Identify which cell holds the provided text, then report its [X, Y] central coordinate. 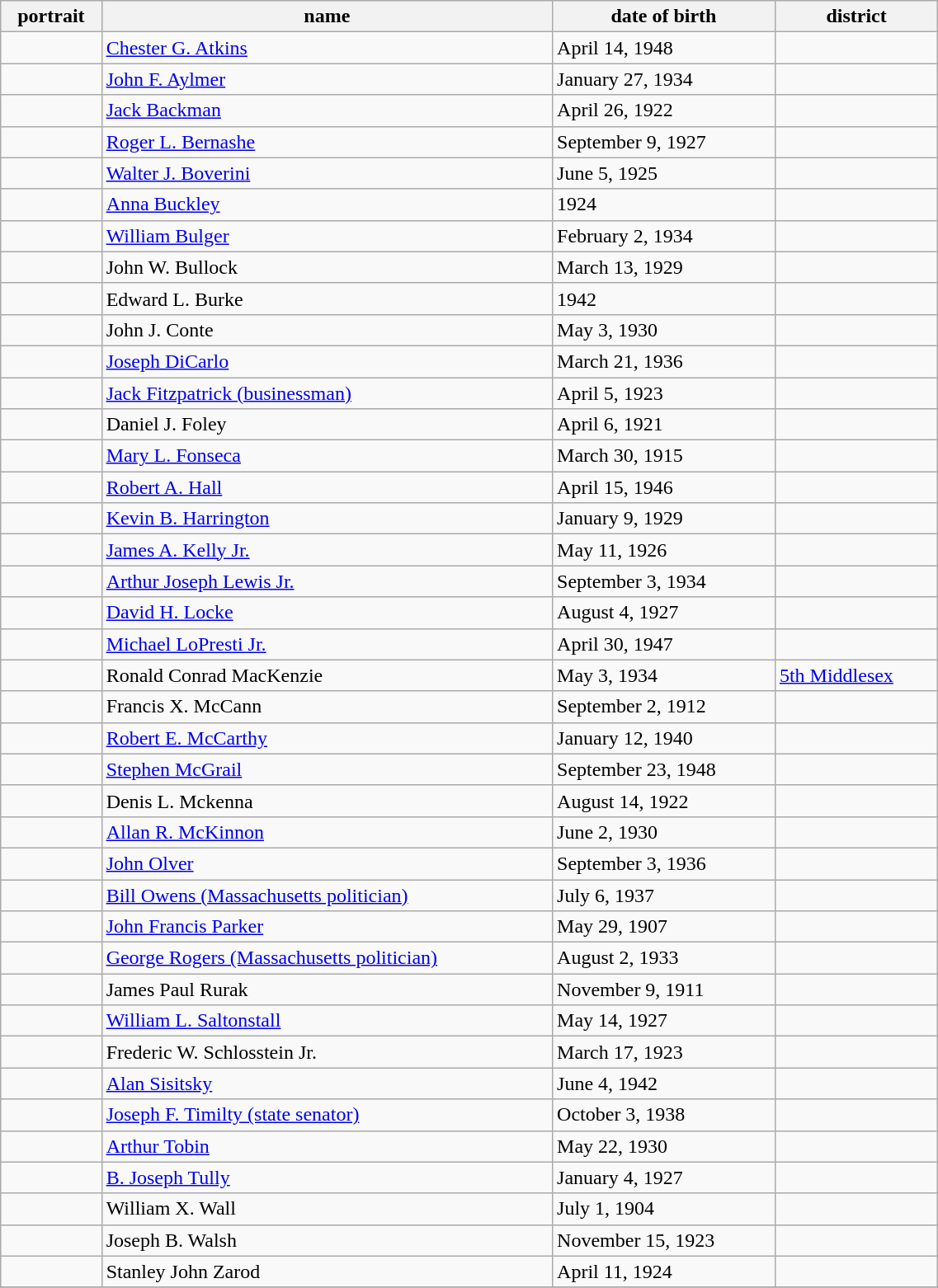
April 30, 1947 [664, 644]
September 9, 1927 [664, 142]
date of birth [664, 16]
September 3, 1934 [664, 581]
May 29, 1907 [664, 927]
January 9, 1929 [664, 519]
William Bulger [327, 236]
April 6, 1921 [664, 425]
April 5, 1923 [664, 393]
Frederic W. Schlosstein Jr. [327, 1052]
Joseph B. Walsh [327, 1240]
March 13, 1929 [664, 267]
March 17, 1923 [664, 1052]
William X. Wall [327, 1209]
Stanley John Zarod [327, 1272]
August 4, 1927 [664, 613]
March 21, 1936 [664, 361]
B. Joseph Tully [327, 1178]
John F. Aylmer [327, 79]
Joseph F. Timilty (state senator) [327, 1115]
5th Middlesex [856, 675]
William L. Saltonstall [327, 1021]
John Olver [327, 863]
Edward L. Burke [327, 298]
July 6, 1937 [664, 895]
July 1, 1904 [664, 1209]
portrait [51, 16]
February 2, 1934 [664, 236]
Arthur Joseph Lewis Jr. [327, 581]
Kevin B. Harrington [327, 519]
January 4, 1927 [664, 1178]
April 26, 1922 [664, 110]
Arthur Tobin [327, 1146]
Anna Buckley [327, 204]
James Paul Rurak [327, 990]
November 15, 1923 [664, 1240]
August 2, 1933 [664, 958]
October 3, 1938 [664, 1115]
Joseph DiCarlo [327, 361]
September 23, 1948 [664, 769]
Roger L. Bernashe [327, 142]
George Rogers (Massachusetts politician) [327, 958]
June 4, 1942 [664, 1084]
June 2, 1930 [664, 832]
John Francis Parker [327, 927]
August 14, 1922 [664, 801]
April 15, 1946 [664, 487]
Stephen McGrail [327, 769]
Jack Backman [327, 110]
January 27, 1934 [664, 79]
May 22, 1930 [664, 1146]
May 3, 1934 [664, 675]
Allan R. McKinnon [327, 832]
Walter J. Boverini [327, 173]
John J. Conte [327, 330]
Alan Sisitsky [327, 1084]
district [856, 16]
June 5, 1925 [664, 173]
Daniel J. Foley [327, 425]
April 14, 1948 [664, 48]
May 14, 1927 [664, 1021]
James A. Kelly Jr. [327, 550]
Michael LoPresti Jr. [327, 644]
May 3, 1930 [664, 330]
April 11, 1924 [664, 1272]
January 12, 1940 [664, 738]
1942 [664, 298]
March 30, 1915 [664, 456]
November 9, 1911 [664, 990]
Chester G. Atkins [327, 48]
Ronald Conrad MacKenzie [327, 675]
1924 [664, 204]
David H. Locke [327, 613]
May 11, 1926 [664, 550]
Mary L. Fonseca [327, 456]
Jack Fitzpatrick (businessman) [327, 393]
Francis X. McCann [327, 707]
September 2, 1912 [664, 707]
Bill Owens (Massachusetts politician) [327, 895]
John W. Bullock [327, 267]
name [327, 16]
Robert A. Hall [327, 487]
Denis L. Mckenna [327, 801]
September 3, 1936 [664, 863]
Robert E. McCarthy [327, 738]
